Determine the (x, y) coordinate at the center of the cell enclosing the given text.  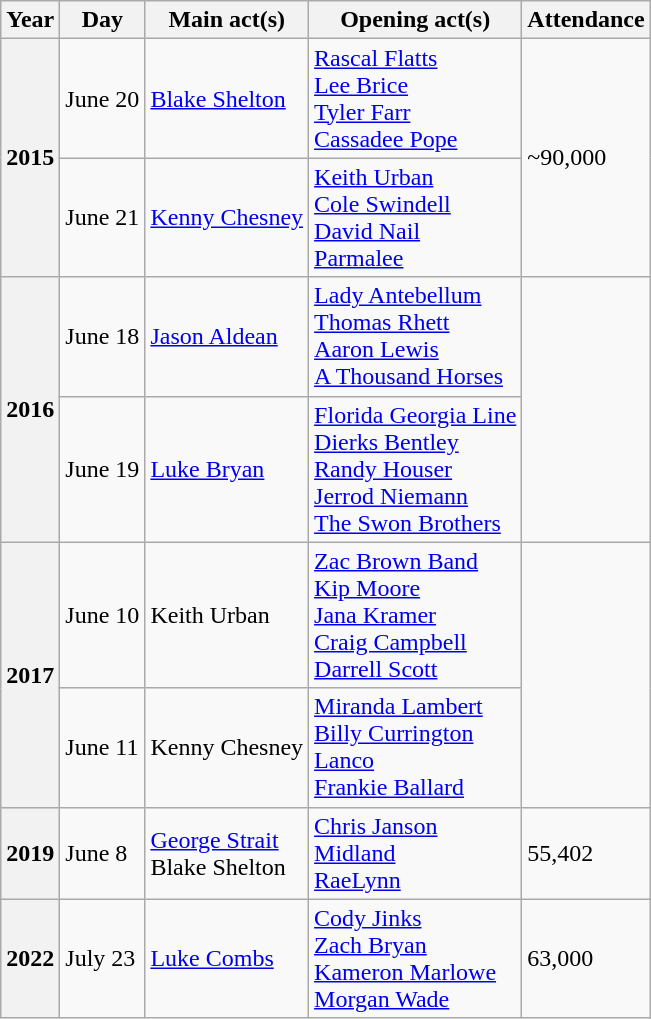
June 18 (102, 336)
55,402 (586, 853)
George StraitBlake Shelton (227, 853)
Cody JinksZach BryanKameron MarloweMorgan Wade (416, 958)
Luke Combs (227, 958)
June 8 (102, 853)
June 10 (102, 615)
Miranda LambertBilly CurringtonLancoFrankie Ballard (416, 748)
Opening act(s) (416, 20)
2017 (30, 674)
2015 (30, 158)
Year (30, 20)
Zac Brown BandKip MooreJana KramerCraig CampbellDarrell Scott (416, 615)
~90,000 (586, 158)
Jason Aldean (227, 336)
Chris JansonMidlandRaeLynn (416, 853)
July 23 (102, 958)
2022 (30, 958)
June 20 (102, 98)
Rascal FlattsLee BriceTyler FarrCassadee Pope (416, 98)
2019 (30, 853)
Main act(s) (227, 20)
Luke Bryan (227, 469)
Keith Urban (227, 615)
June 11 (102, 748)
June 21 (102, 218)
June 19 (102, 469)
Keith UrbanCole SwindellDavid NailParmalee (416, 218)
Attendance (586, 20)
63,000 (586, 958)
2016 (30, 410)
Lady AntebellumThomas RhettAaron LewisA Thousand Horses (416, 336)
Day (102, 20)
Florida Georgia LineDierks BentleyRandy HouserJerrod NiemannThe Swon Brothers (416, 469)
Blake Shelton (227, 98)
